Identify which cell holds the provided text, then report its (x, y) central coordinate. 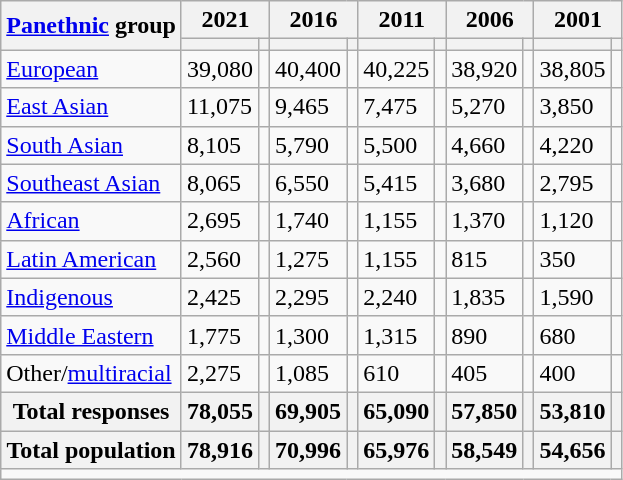
1,300 (308, 335)
1,275 (308, 259)
2,695 (220, 221)
Panethnic group (92, 26)
9,465 (308, 107)
680 (572, 335)
2006 (490, 20)
4,220 (572, 145)
8,065 (220, 183)
2,240 (396, 297)
4,660 (484, 145)
70,996 (308, 449)
European (92, 69)
40,400 (308, 69)
Total population (92, 449)
Other/multiracial (92, 373)
1,835 (484, 297)
1,590 (572, 297)
South Asian (92, 145)
39,080 (220, 69)
2,795 (572, 183)
2001 (578, 20)
40,225 (396, 69)
69,905 (308, 411)
11,075 (220, 107)
2011 (402, 20)
3,850 (572, 107)
5,500 (396, 145)
2,275 (220, 373)
1,370 (484, 221)
8,105 (220, 145)
78,055 (220, 411)
400 (572, 373)
2,560 (220, 259)
African (92, 221)
East Asian (92, 107)
1,775 (220, 335)
54,656 (572, 449)
890 (484, 335)
2021 (225, 20)
38,805 (572, 69)
58,549 (484, 449)
78,916 (220, 449)
1,120 (572, 221)
57,850 (484, 411)
65,090 (396, 411)
610 (396, 373)
7,475 (396, 107)
6,550 (308, 183)
350 (572, 259)
5,415 (396, 183)
405 (484, 373)
1,315 (396, 335)
Middle Eastern (92, 335)
5,790 (308, 145)
2,425 (220, 297)
1,085 (308, 373)
Total responses (92, 411)
65,976 (396, 449)
2016 (314, 20)
38,920 (484, 69)
5,270 (484, 107)
53,810 (572, 411)
2,295 (308, 297)
3,680 (484, 183)
Latin American (92, 259)
815 (484, 259)
Indigenous (92, 297)
1,740 (308, 221)
Southeast Asian (92, 183)
